Capture the cell that displays the provided text and extract its (X, Y) central coordinate. 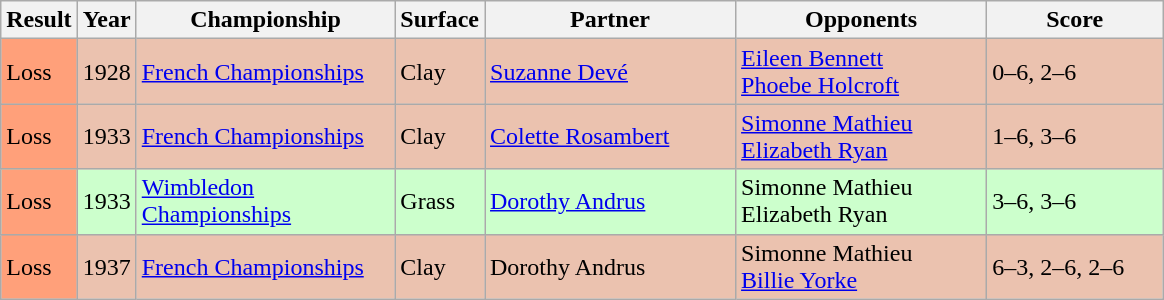
Year (106, 20)
Suzanne Devé (610, 72)
Championship (266, 20)
Result (39, 20)
Grass (440, 202)
Opponents (862, 20)
Wimbledon Championships (266, 202)
6–3, 2–6, 2–6 (1075, 266)
0–6, 2–6 (1075, 72)
Eileen Bennett Phoebe Holcroft (862, 72)
Surface (440, 20)
1928 (106, 72)
Score (1075, 20)
Simonne Mathieu Billie Yorke (862, 266)
Partner (610, 20)
1–6, 3–6 (1075, 136)
1937 (106, 266)
3–6, 3–6 (1075, 202)
Colette Rosambert (610, 136)
